Find where the given text appears and provide that cell's center as [x, y] coordinate. 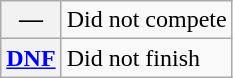
— [31, 20]
Did not compete [146, 20]
DNF [31, 58]
Did not finish [146, 58]
